Scan for the cell matching the given text and deliver its (X, Y) coordinate at center. 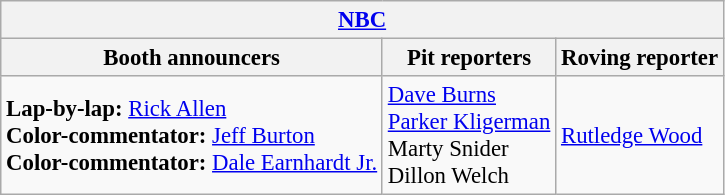
Pit reporters (468, 58)
Rutledge Wood (640, 136)
Booth announcers (192, 58)
NBC (362, 20)
Roving reporter (640, 58)
Lap-by-lap: Rick AllenColor-commentator: Jeff BurtonColor-commentator: Dale Earnhardt Jr. (192, 136)
Dave BurnsParker KligermanMarty SniderDillon Welch (468, 136)
